Provide the [x, y] coordinate of the cell's center where the given text is located.  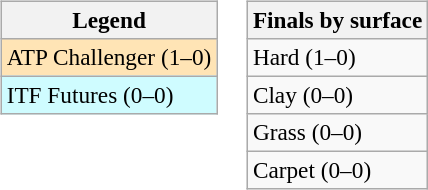
ITF Futures (0–0) [108, 95]
ATP Challenger (1–0) [108, 57]
Hard (1–0) [337, 57]
Clay (0–0) [337, 95]
Finals by surface [337, 20]
Grass (0–0) [337, 133]
Carpet (0–0) [337, 171]
Legend [108, 20]
